Capture the cell that displays the provided text and extract its (x, y) central coordinate. 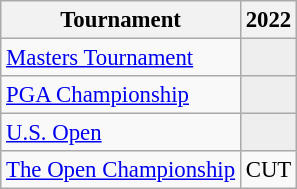
2022 (268, 20)
Tournament (121, 20)
U.S. Open (121, 133)
The Open Championship (121, 170)
CUT (268, 170)
Masters Tournament (121, 58)
PGA Championship (121, 95)
